Capture the cell that displays the provided text and extract its (X, Y) central coordinate. 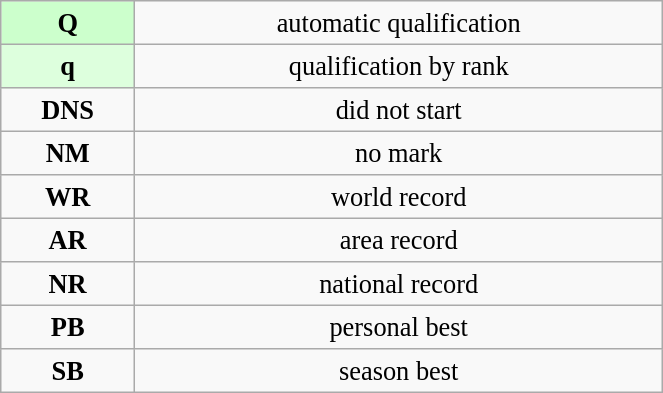
PB (68, 327)
area record (399, 240)
national record (399, 284)
season best (399, 371)
world record (399, 197)
qualification by rank (399, 66)
WR (68, 197)
DNS (68, 109)
NR (68, 284)
no mark (399, 153)
automatic qualification (399, 22)
Q (68, 22)
AR (68, 240)
q (68, 66)
personal best (399, 327)
did not start (399, 109)
SB (68, 371)
NM (68, 153)
